Scan for the cell matching the given text and deliver its (x, y) coordinate at center. 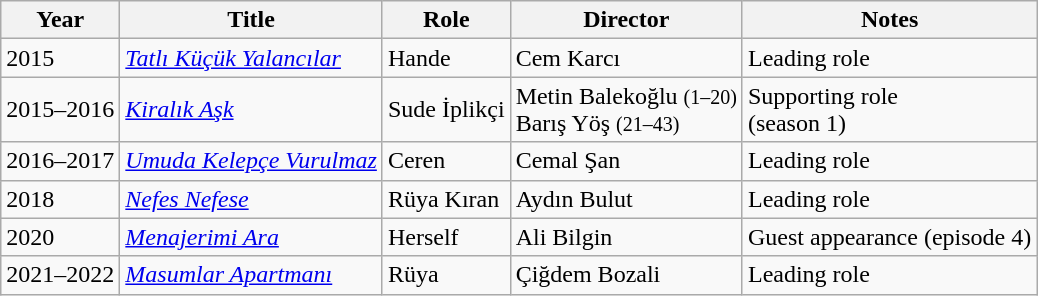
2016–2017 (60, 161)
Title (252, 20)
Year (60, 20)
Herself (446, 237)
Hande (446, 58)
Notes (889, 20)
2015–2016 (60, 110)
Cemal Şan (626, 161)
Nefes Nefese (252, 199)
Menajerimi Ara (252, 237)
Guest appearance (episode 4) (889, 237)
Rüya Kıran (446, 199)
Director (626, 20)
2021–2022 (60, 275)
Ceren (446, 161)
Tatlı Küçük Yalancılar (252, 58)
Metin Balekoğlu (1–20)Barış Yöş (21–43) (626, 110)
Supporting role(season 1) (889, 110)
Cem Karcı (626, 58)
Sude İplikçi (446, 110)
Rüya (446, 275)
2015 (60, 58)
Ali Bilgin (626, 237)
Role (446, 20)
2018 (60, 199)
Çiğdem Bozali (626, 275)
Umuda Kelepçe Vurulmaz (252, 161)
Kiralık Aşk (252, 110)
2020 (60, 237)
Aydın Bulut (626, 199)
Masumlar Apartmanı (252, 275)
